Identify which cell holds the provided text, then report its (x, y) central coordinate. 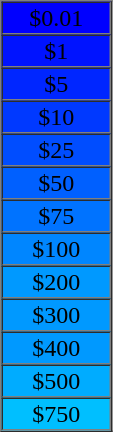
$1 (57, 50)
$300 (57, 314)
$100 (57, 248)
$10 (57, 116)
$400 (57, 348)
$50 (57, 182)
$750 (57, 414)
$5 (57, 84)
$25 (57, 150)
$0.01 (57, 18)
$75 (57, 216)
$500 (57, 380)
$200 (57, 282)
